Find where the given text appears and provide that cell's center as [X, Y] coordinate. 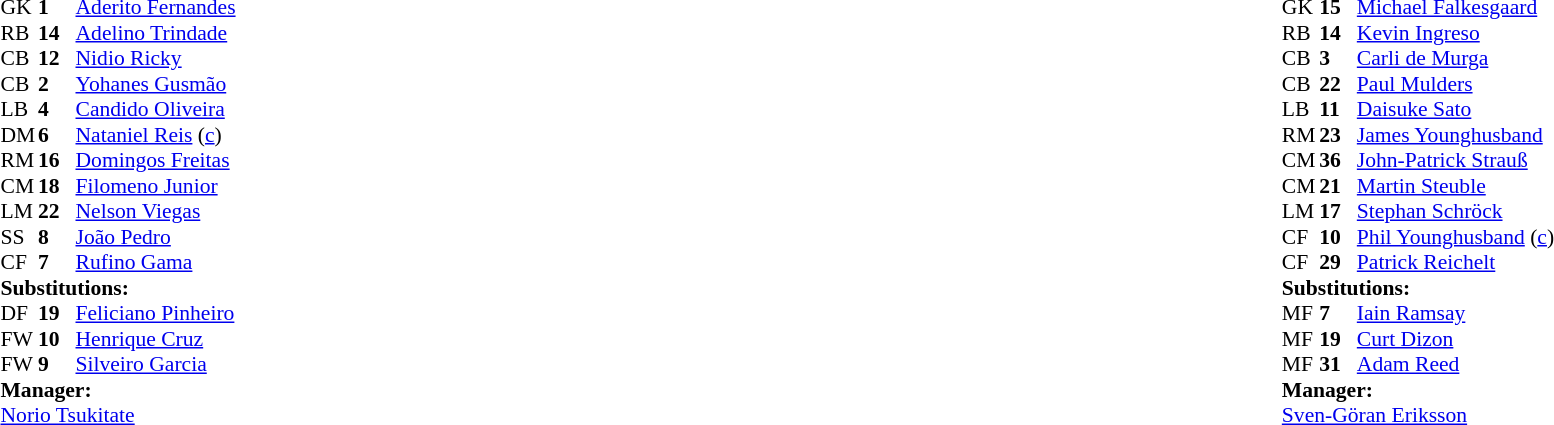
DF [19, 313]
Iain Ramsay [1456, 313]
Paul Mulders [1456, 84]
Stephan Schröck [1456, 211]
Kevin Ingreso [1456, 33]
9 [57, 365]
Nataniel Reis (c) [156, 135]
John-Patrick Strauß [1456, 161]
João Pedro [156, 237]
Nidio Ricky [156, 59]
18 [57, 186]
36 [1338, 161]
Nelson Viegas [156, 211]
21 [1338, 186]
11 [1338, 109]
3 [1338, 59]
6 [57, 135]
Henrique Cruz [156, 339]
16 [57, 161]
29 [1338, 263]
17 [1338, 211]
Curt Dizon [1456, 339]
Daisuke Sato [1456, 109]
Carli de Murga [1456, 59]
Feliciano Pinheiro [156, 313]
2 [57, 84]
31 [1338, 365]
Adelino Trindade [156, 33]
4 [57, 109]
8 [57, 237]
James Younghusband [1456, 135]
12 [57, 59]
Silveiro Garcia [156, 365]
Adam Reed [1456, 365]
23 [1338, 135]
Candido Oliveira [156, 109]
Domingos Freitas [156, 161]
Phil Younghusband (c) [1456, 237]
DM [19, 135]
Rufino Gama [156, 263]
Filomeno Junior [156, 186]
Yohanes Gusmão [156, 84]
Martin Steuble [1456, 186]
Patrick Reichelt [1456, 263]
SS [19, 237]
